Find where the given text appears and provide that cell's center as (x, y) coordinate. 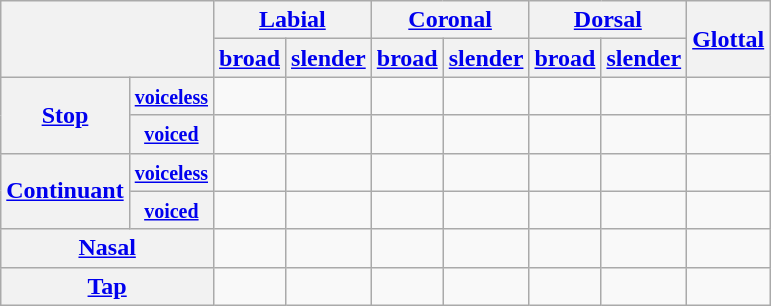
Nasal (108, 248)
Continuant (65, 191)
Stop (65, 115)
Glottal (728, 39)
Tap (108, 286)
Coronal (450, 20)
Dorsal (608, 20)
Labial (293, 20)
